Pinpoint the cell where the given text exists, returning its [X, Y] midpoint coordinate. 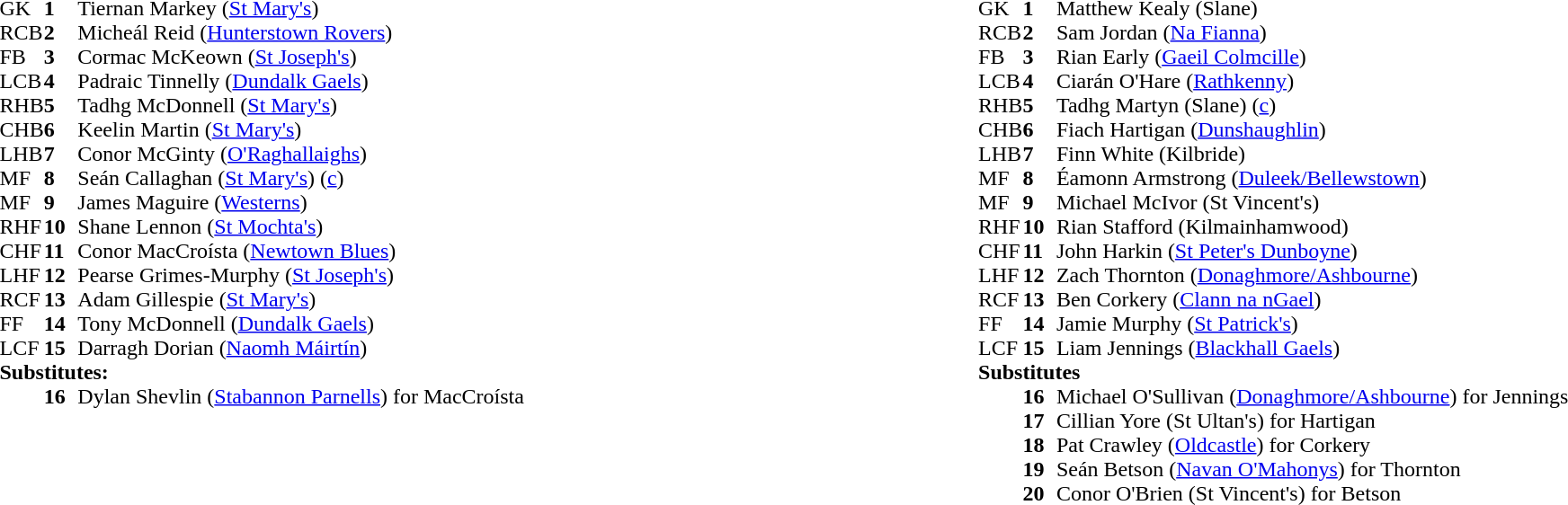
19 [1039, 469]
Substitutes [1273, 372]
18 [1039, 446]
Conor MacCroísta (Newtown Blues) [300, 252]
Pearse Grimes-Murphy (St Joseph's) [300, 275]
Seán Callaghan (St Mary's) (c) [300, 178]
Darragh Dorian (Naomh Máirtín) [300, 349]
Padraic Tinnelly (Dundalk Gaels) [300, 81]
Shane Lennon (St Mochta's) [300, 226]
Cormac McKeown (St Joseph's) [300, 58]
Tadhg McDonnell (St Mary's) [300, 106]
Keelin Martin (St Mary's) [300, 129]
Micheál Reid (Hunterstown Rovers) [300, 32]
Tony McDonnell (Dundalk Gaels) [300, 323]
Dylan Shevlin (Stabannon Parnells) for MacCroísta [300, 397]
Conor McGinty (O'Raghallaighs) [300, 155]
17 [1039, 421]
Substitutes: [263, 372]
Adam Gillespie (St Mary's) [300, 300]
James Maguire (Westerns) [300, 203]
